Pinpoint the cell where the given text exists, returning its (x, y) midpoint coordinate. 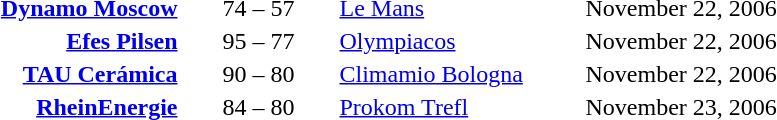
95 – 77 (258, 41)
Olympiacos (460, 41)
Climamio Bologna (460, 74)
90 – 80 (258, 74)
